Search for the cell housing the specified text and yield its [X, Y] center coordinate. 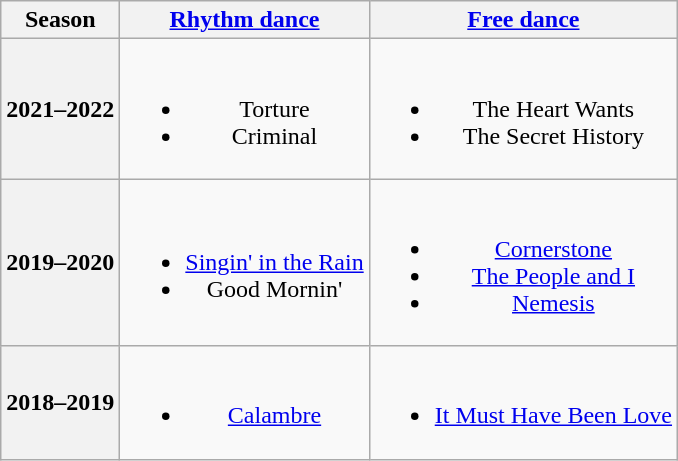
Season [60, 20]
Free dance [523, 20]
Rhythm dance [244, 20]
Torture Criminal [244, 109]
Calambre [244, 402]
Singin' in the Rain Good Mornin' [244, 262]
2021–2022 [60, 109]
CornerstoneThe People and INemesis [523, 262]
It Must Have Been Love [523, 402]
The Heart WantsThe Secret History [523, 109]
2018–2019 [60, 402]
2019–2020 [60, 262]
